Search for the cell housing the specified text and yield its (X, Y) center coordinate. 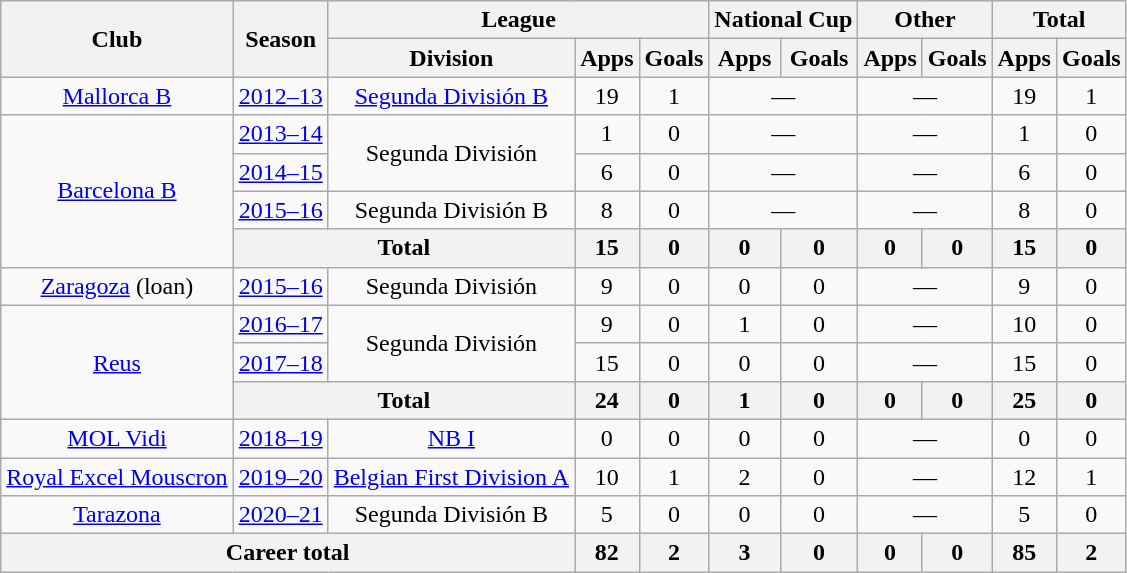
Reus (117, 362)
2012–13 (280, 96)
2016–17 (280, 324)
2013–14 (280, 134)
2019–20 (280, 477)
Mallorca B (117, 96)
85 (1024, 553)
Season (280, 39)
82 (607, 553)
MOL Vidi (117, 438)
24 (607, 400)
Barcelona B (117, 191)
2017–18 (280, 362)
Zaragoza (loan) (117, 286)
2020–21 (280, 515)
2018–19 (280, 438)
National Cup (784, 20)
League (518, 20)
12 (1024, 477)
3 (745, 553)
Division (451, 58)
25 (1024, 400)
Club (117, 39)
Tarazona (117, 515)
Other (925, 20)
2014–15 (280, 172)
Belgian First Division A (451, 477)
Royal Excel Mouscron (117, 477)
NB I (451, 438)
Career total (288, 553)
